Pinpoint the cell where the given text exists, returning its (X, Y) midpoint coordinate. 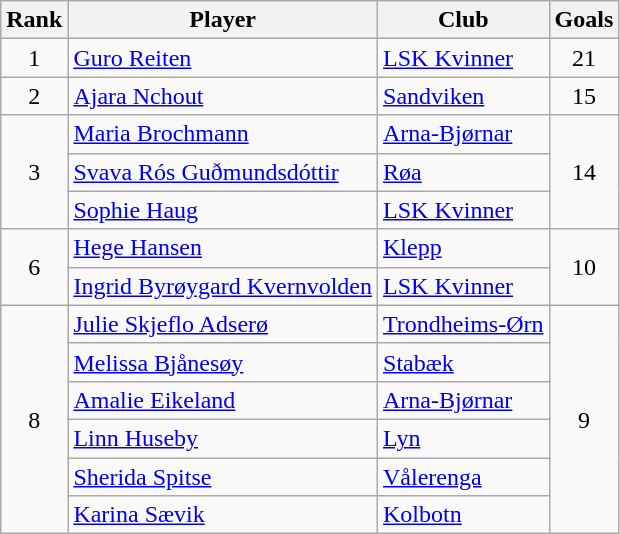
9 (584, 419)
Stabæk (464, 362)
Guro Reiten (223, 58)
Karina Sævik (223, 515)
Klepp (464, 248)
10 (584, 267)
Goals (584, 20)
Hege Hansen (223, 248)
8 (34, 419)
2 (34, 96)
Røa (464, 172)
Club (464, 20)
Svava Rós Guðmundsdóttir (223, 172)
Sophie Haug (223, 210)
Vålerenga (464, 477)
Ingrid Byrøygard Kvernvolden (223, 286)
Kolbotn (464, 515)
Maria Brochmann (223, 134)
Amalie Eikeland (223, 400)
3 (34, 172)
Rank (34, 20)
Player (223, 20)
6 (34, 267)
Trondheims-Ørn (464, 324)
Julie Skjeflo Adserø (223, 324)
Melissa Bjånesøy (223, 362)
15 (584, 96)
Lyn (464, 438)
Ajara Nchout (223, 96)
21 (584, 58)
14 (584, 172)
Sherida Spitse (223, 477)
Sandviken (464, 96)
1 (34, 58)
Linn Huseby (223, 438)
